Detect which cell encompasses the target text, then output its (x, y) center coordinate. 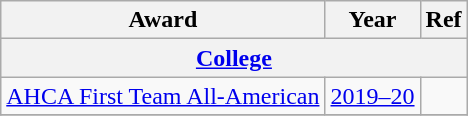
Year (372, 20)
Ref (444, 20)
College (234, 58)
2019–20 (372, 96)
AHCA First Team All-American (163, 96)
Award (163, 20)
